Detect which cell encompasses the target text, then output its (X, Y) center coordinate. 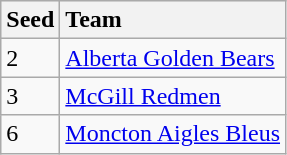
Alberta Golden Bears (173, 58)
Team (173, 20)
Moncton Aigles Bleus (173, 134)
3 (30, 96)
6 (30, 134)
McGill Redmen (173, 96)
Seed (30, 20)
2 (30, 58)
